Provide the (x, y) coordinate of the cell's center where the given text is located.  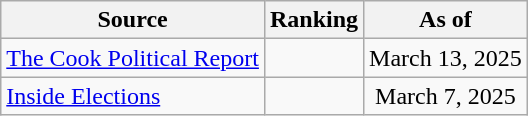
March 13, 2025 (446, 58)
March 7, 2025 (446, 96)
As of (446, 20)
Source (133, 20)
The Cook Political Report (133, 58)
Inside Elections (133, 96)
Ranking (314, 20)
